Identify which cell holds the provided text, then report its [x, y] central coordinate. 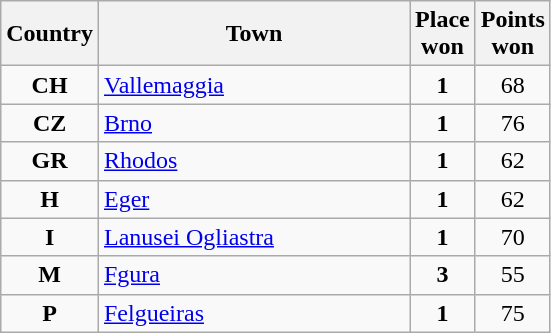
Felgueiras [254, 313]
I [50, 237]
CZ [50, 123]
Country [50, 34]
Points won [512, 34]
M [50, 275]
3 [443, 275]
68 [512, 85]
Brno [254, 123]
Fgura [254, 275]
CH [50, 85]
Town [254, 34]
76 [512, 123]
70 [512, 237]
P [50, 313]
75 [512, 313]
Vallemaggia [254, 85]
Rhodos [254, 161]
Lanusei Ogliastra [254, 237]
55 [512, 275]
GR [50, 161]
Eger [254, 199]
H [50, 199]
Place won [443, 34]
